Find where the given text appears and provide that cell's center as [x, y] coordinate. 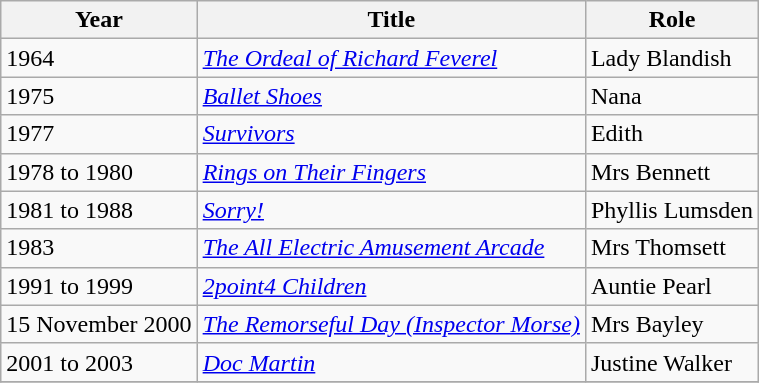
1981 to 1988 [99, 210]
Sorry! [391, 210]
Title [391, 20]
15 November 2000 [99, 324]
Rings on Their Fingers [391, 172]
Mrs Bennett [672, 172]
Mrs Bayley [672, 324]
Auntie Pearl [672, 286]
2point4 Children [391, 286]
1983 [99, 248]
Justine Walker [672, 362]
1977 [99, 134]
The Ordeal of Richard Feverel [391, 58]
2001 to 2003 [99, 362]
Role [672, 20]
Edith [672, 134]
The Remorseful Day (Inspector Morse) [391, 324]
Doc Martin [391, 362]
Phyllis Lumsden [672, 210]
1991 to 1999 [99, 286]
Ballet Shoes [391, 96]
1975 [99, 96]
1964 [99, 58]
1978 to 1980 [99, 172]
Mrs Thomsett [672, 248]
Survivors [391, 134]
Year [99, 20]
The All Electric Amusement Arcade [391, 248]
Nana [672, 96]
Lady Blandish [672, 58]
